Identify which cell holds the provided text, then report its (X, Y) central coordinate. 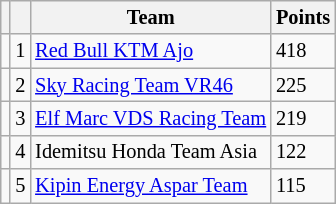
418 (303, 51)
115 (303, 186)
Idemitsu Honda Team Asia (150, 152)
5 (20, 186)
Team (150, 17)
1 (20, 51)
Kipin Energy Aspar Team (150, 186)
Points (303, 17)
Red Bull KTM Ajo (150, 51)
4 (20, 152)
Elf Marc VDS Racing Team (150, 118)
3 (20, 118)
225 (303, 85)
Sky Racing Team VR46 (150, 85)
122 (303, 152)
219 (303, 118)
2 (20, 85)
